Identify which cell holds the provided text, then report its [X, Y] central coordinate. 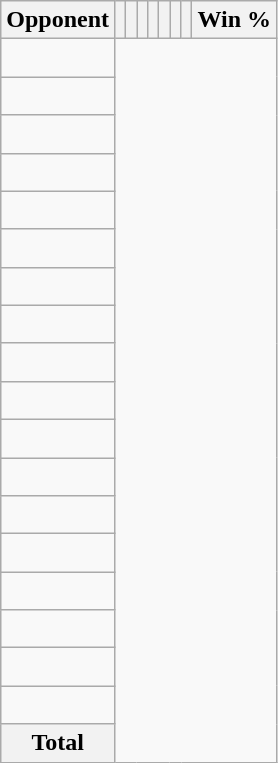
Win % [234, 20]
Total [58, 743]
Opponent [58, 20]
